Provide the (X, Y) coordinate of the cell's center where the given text is located.  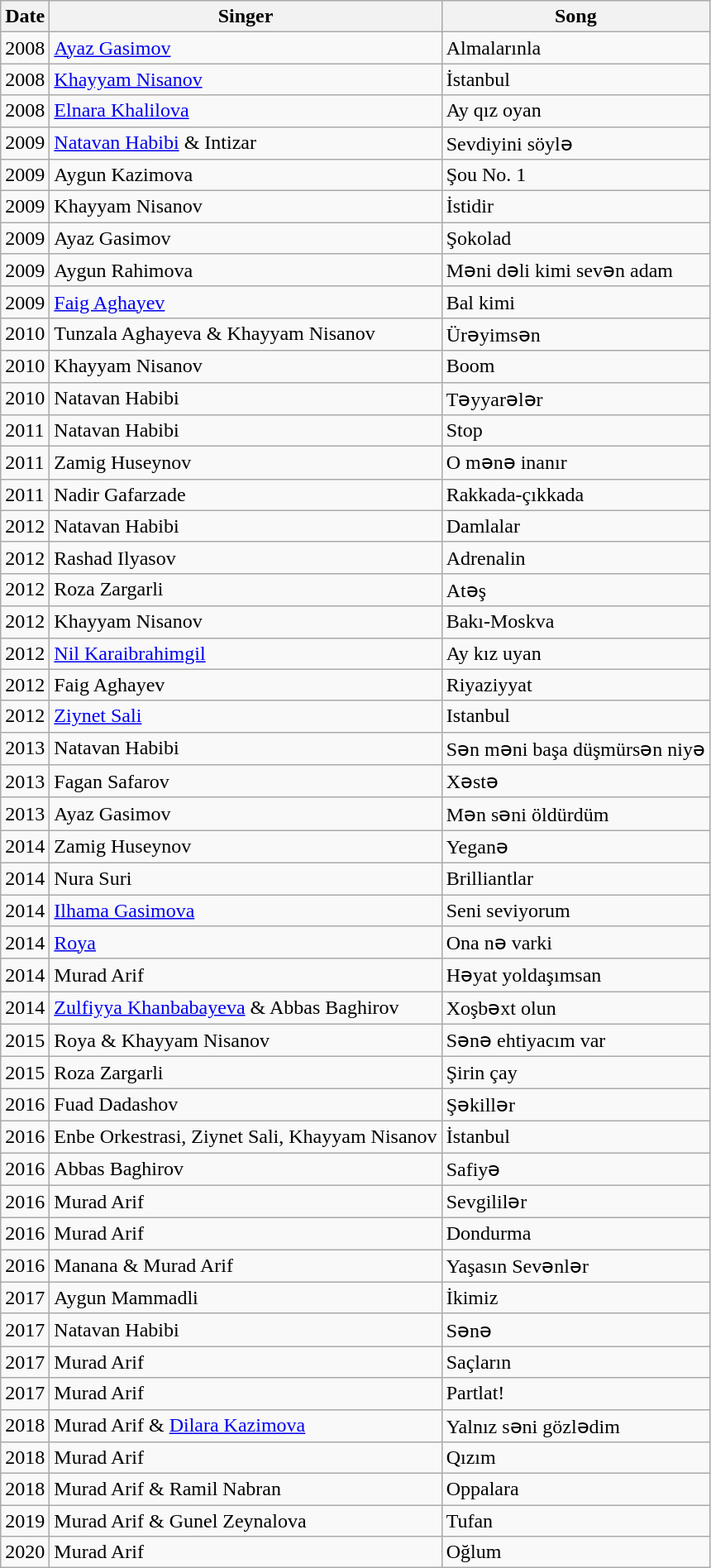
Oppalara (575, 1489)
Roya (246, 943)
Atəş (575, 590)
Fagan Safarov (246, 782)
Sevdiyini söylə (575, 143)
Ay kız uyan (575, 653)
Seni seviyorum (575, 911)
Elnara Khalilova (246, 111)
2019 (25, 1521)
İstidir (575, 207)
Mən səni öldürdüm (575, 814)
Yeganə (575, 847)
Xoşbəxt olun (575, 1008)
Şirin çay (575, 1073)
Xəstə (575, 782)
Zulfiyya Khanbabayeva & Abbas Baghirov (246, 1008)
Nura Suri (246, 878)
Stop (575, 431)
Qızım (575, 1458)
Aygun Rahimova (246, 270)
Bakı-Moskva (575, 622)
Abbas Baghirov (246, 1169)
Şəkillər (575, 1105)
Safiyə (575, 1169)
Şou No. 1 (575, 175)
Ziynet Sali (246, 716)
Aygun Kazimova (246, 175)
Həyat yoldaşımsan (575, 975)
Ilhama Gasimova (246, 911)
Məni dəli kimi sevən adam (575, 270)
Brilliantlar (575, 878)
Date (25, 17)
Roya & Khayyam Nisanov (246, 1040)
Aygun Mammadli (246, 1298)
Sən məni başa düşmürsən niyə (575, 748)
Tunzala Aghayeva & Khayyam Nisanov (246, 334)
Enbe Orkestrasi, Ziynet Sali, Khayyam Nisanov (246, 1136)
2020 (25, 1552)
Boom (575, 366)
Yalnız səni gözlədim (575, 1426)
Rashad Ilyasov (246, 557)
İkimiz (575, 1298)
Ay qız oyan (575, 111)
Bal kimi (575, 302)
Murad Arif & Ramil Nabran (246, 1489)
Dondurma (575, 1234)
Istanbul (575, 716)
Oğlum (575, 1552)
Song (575, 17)
Sevgililər (575, 1202)
Saçların (575, 1362)
Singer (246, 17)
Damlalar (575, 526)
Sənə ehtiyacım var (575, 1040)
Tufan (575, 1521)
Partlat! (575, 1394)
Murad Arif & Gunel Zeynalova (246, 1521)
Sənə (575, 1330)
Ürəyimsən (575, 334)
Natavan Habibi & Intizar (246, 143)
Nadir Gafarzade (246, 495)
Ona nə varki (575, 943)
Murad Arif & Dilara Kazimova (246, 1426)
Riyaziyyat (575, 685)
Şokolad (575, 238)
Nil Karaibrahimgil (246, 653)
O mənə inanır (575, 463)
Almalarınla (575, 48)
Rakkada-çıkkada (575, 495)
Adrenalin (575, 557)
Fuad Dadashov (246, 1105)
Təyyarələr (575, 399)
Yaşasın Sevənlər (575, 1266)
Manana & Murad Arif (246, 1266)
